For the text-containing cell, return its midpoint in [x, y] coordinate format. 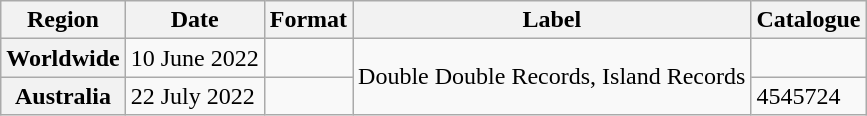
Region [63, 20]
Worldwide [63, 58]
Label [552, 20]
Double Double Records, Island Records [552, 77]
Format [308, 20]
22 July 2022 [194, 96]
10 June 2022 [194, 58]
Catalogue [808, 20]
Australia [63, 96]
4545724 [808, 96]
Date [194, 20]
